Scan for the cell matching the given text and deliver its (x, y) coordinate at center. 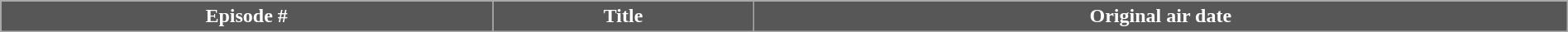
Episode # (246, 16)
Title (624, 16)
Original air date (1160, 16)
